Provide the (x, y) coordinate of the cell's center where the given text is located.  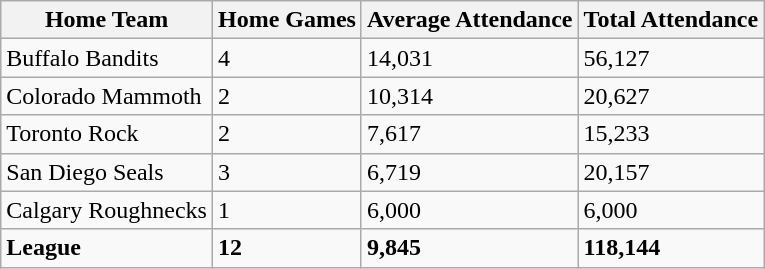
4 (286, 58)
Calgary Roughnecks (107, 210)
Home Team (107, 20)
Colorado Mammoth (107, 96)
15,233 (671, 134)
Buffalo Bandits (107, 58)
9,845 (470, 248)
Average Attendance (470, 20)
56,127 (671, 58)
12 (286, 248)
Home Games (286, 20)
Toronto Rock (107, 134)
14,031 (470, 58)
Total Attendance (671, 20)
20,627 (671, 96)
6,719 (470, 172)
1 (286, 210)
3 (286, 172)
7,617 (470, 134)
20,157 (671, 172)
San Diego Seals (107, 172)
League (107, 248)
10,314 (470, 96)
118,144 (671, 248)
